Detect which cell encompasses the target text, then output its [x, y] center coordinate. 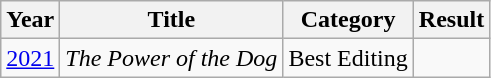
Result [451, 20]
Best Editing [348, 58]
Title [172, 20]
Year [30, 20]
2021 [30, 58]
Category [348, 20]
The Power of the Dog [172, 58]
